Search for the cell housing the specified text and yield its [x, y] center coordinate. 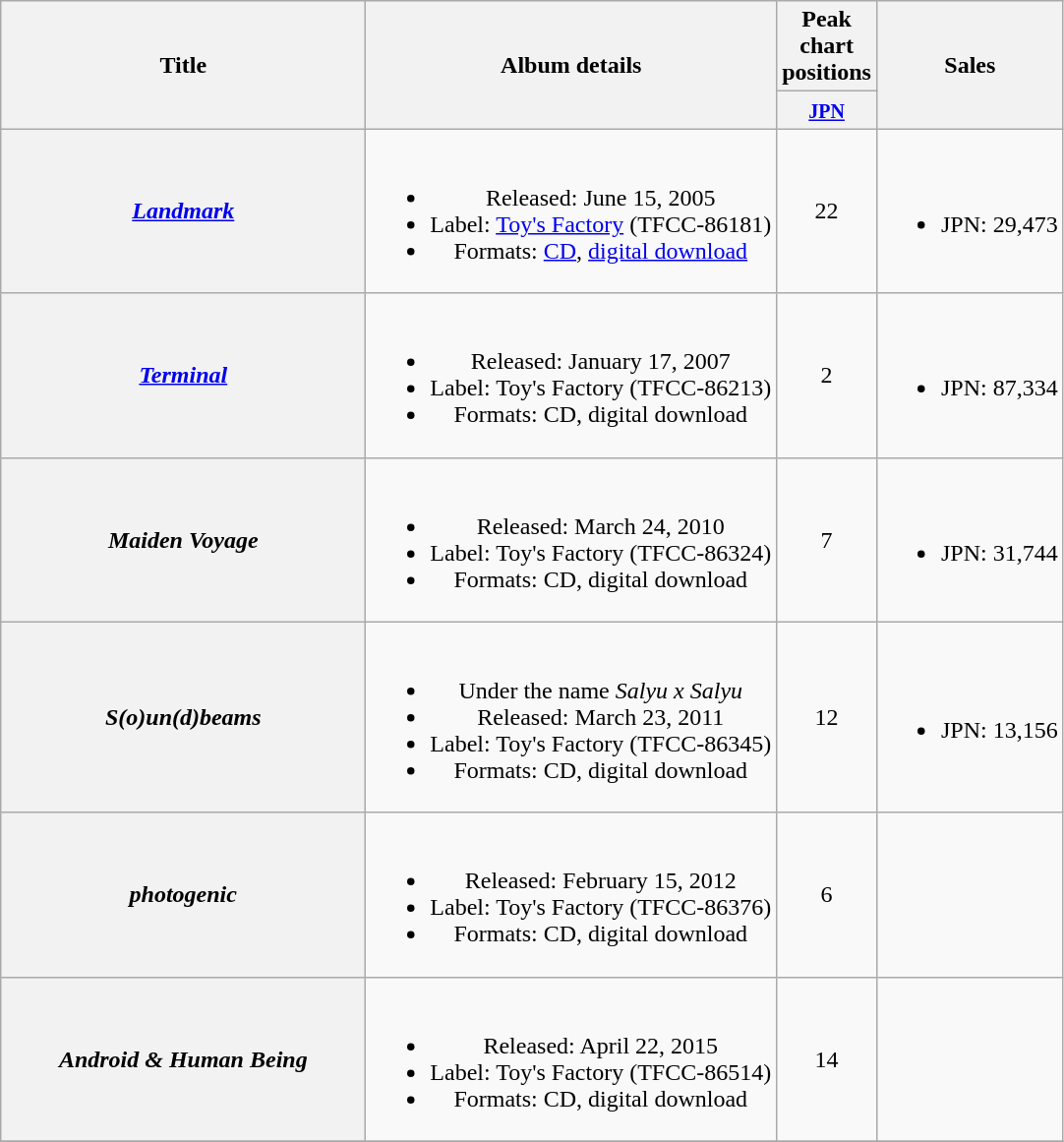
Album details [571, 65]
Under the name Salyu x SalyuReleased: March 23, 2011Label: Toy's Factory (TFCC-86345)Formats: CD, digital download [571, 717]
Maiden Voyage [183, 539]
14 [827, 1058]
S(o)un(d)beams [183, 717]
JPN: 31,744 [970, 539]
Released: March 24, 2010Label: Toy's Factory (TFCC-86324)Formats: CD, digital download [571, 539]
JPN: 29,473 [970, 210]
12 [827, 717]
2 [827, 376]
Released: February 15, 2012Label: Toy's Factory (TFCC-86376)Formats: CD, digital download [571, 895]
Released: January 17, 2007Label: Toy's Factory (TFCC-86213)Formats: CD, digital download [571, 376]
7 [827, 539]
photogenic [183, 895]
Released: April 22, 2015Label: Toy's Factory (TFCC-86514)Formats: CD, digital download [571, 1058]
JPN: 13,156 [970, 717]
Title [183, 65]
JPN [827, 110]
Landmark [183, 210]
22 [827, 210]
Released: June 15, 2005Label: Toy's Factory (TFCC-86181)Formats: CD, digital download [571, 210]
Peak chart positions [827, 46]
Terminal [183, 376]
JPN: 87,334 [970, 376]
Android & Human Being [183, 1058]
6 [827, 895]
Sales [970, 65]
